Scan for the cell matching the given text and deliver its [X, Y] coordinate at center. 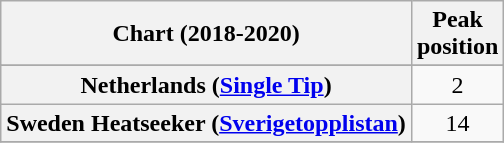
14 [457, 123]
Peakposition [457, 34]
2 [457, 85]
Sweden Heatseeker (Sverigetopplistan) [206, 123]
Netherlands (Single Tip) [206, 85]
Chart (2018-2020) [206, 34]
